For the text-containing cell, return its midpoint in (X, Y) coordinate format. 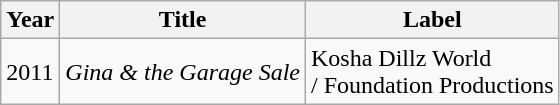
Kosha Dillz World / Foundation Productions (432, 72)
2011 (30, 72)
Title (183, 20)
Year (30, 20)
Label (432, 20)
Gina & the Garage Sale (183, 72)
